Search for the cell housing the specified text and yield its [x, y] center coordinate. 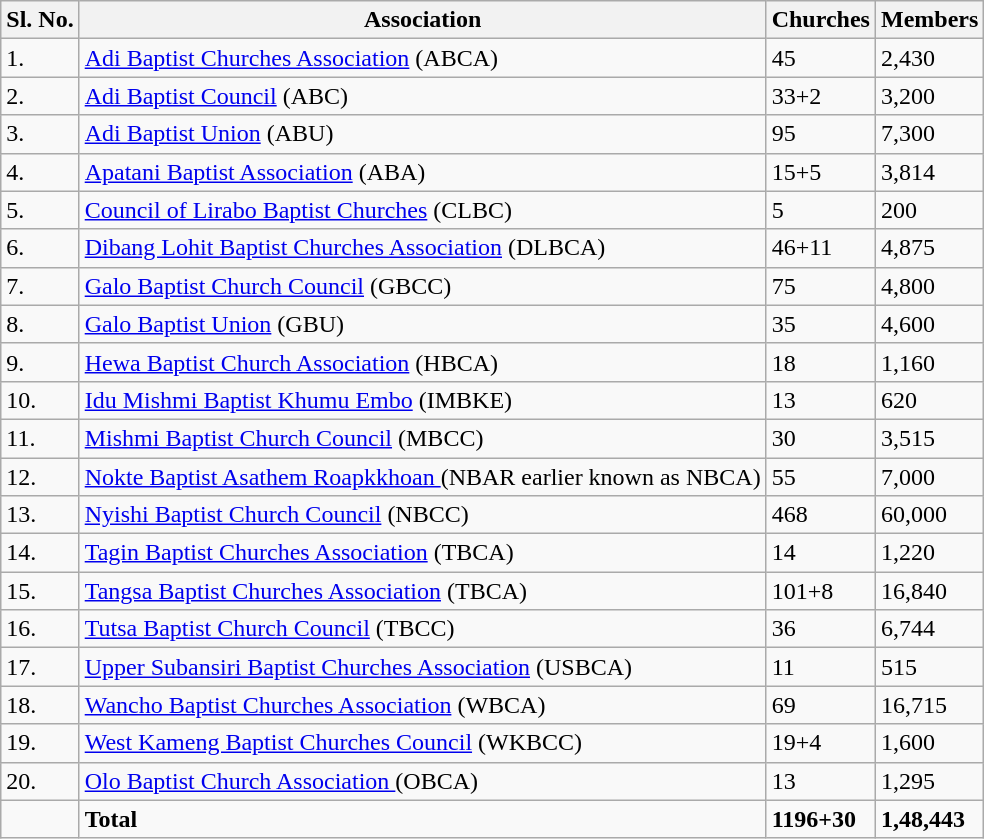
3,200 [929, 96]
14. [40, 553]
1. [40, 58]
1196+30 [820, 819]
17. [40, 667]
Nyishi Baptist Church Council (NBCC) [422, 515]
60,000 [929, 515]
33+2 [820, 96]
3,814 [929, 172]
Idu Mishmi Baptist Khumu Embo (IMBKE) [422, 400]
16. [40, 629]
Members [929, 20]
36 [820, 629]
3. [40, 134]
4,600 [929, 324]
6. [40, 248]
15. [40, 591]
West Kameng Baptist Churches Council (WKBCC) [422, 743]
Wancho Baptist Churches Association (WBCA) [422, 705]
Total [422, 819]
Galo Baptist Union (GBU) [422, 324]
7,000 [929, 477]
Tutsa Baptist Church Council (TBCC) [422, 629]
95 [820, 134]
15+5 [820, 172]
13. [40, 515]
1,600 [929, 743]
20. [40, 781]
Hewa Baptist Church Association (HBCA) [422, 362]
8. [40, 324]
Olo Baptist Church Association (OBCA) [422, 781]
1,295 [929, 781]
Galo Baptist Church Council (GBCC) [422, 286]
9. [40, 362]
Association [422, 20]
Nokte Baptist Asathem Roapkkhoan (NBAR earlier known as NBCA) [422, 477]
Tagin Baptist Churches Association (TBCA) [422, 553]
16,840 [929, 591]
75 [820, 286]
11. [40, 438]
4,875 [929, 248]
Adi Baptist Churches Association (ABCA) [422, 58]
Churches [820, 20]
2. [40, 96]
Mishmi Baptist Church Council (MBCC) [422, 438]
6,744 [929, 629]
5 [820, 210]
101+8 [820, 591]
14 [820, 553]
18 [820, 362]
5. [40, 210]
Upper Subansiri Baptist Churches Association (USBCA) [422, 667]
11 [820, 667]
Apatani Baptist Association (ABA) [422, 172]
1,48,443 [929, 819]
35 [820, 324]
19+4 [820, 743]
2,430 [929, 58]
16,715 [929, 705]
Sl. No. [40, 20]
30 [820, 438]
4. [40, 172]
46+11 [820, 248]
468 [820, 515]
200 [929, 210]
7. [40, 286]
18. [40, 705]
19. [40, 743]
69 [820, 705]
515 [929, 667]
4,800 [929, 286]
1,220 [929, 553]
Adi Baptist Union (ABU) [422, 134]
12. [40, 477]
45 [820, 58]
Council of Lirabo Baptist Churches (CLBC) [422, 210]
Dibang Lohit Baptist Churches Association (DLBCA) [422, 248]
7,300 [929, 134]
1,160 [929, 362]
3,515 [929, 438]
10. [40, 400]
Tangsa Baptist Churches Association (TBCA) [422, 591]
Adi Baptist Council (ABC) [422, 96]
620 [929, 400]
55 [820, 477]
